Output the [X, Y] coordinate of the center of the cell containing the given text.  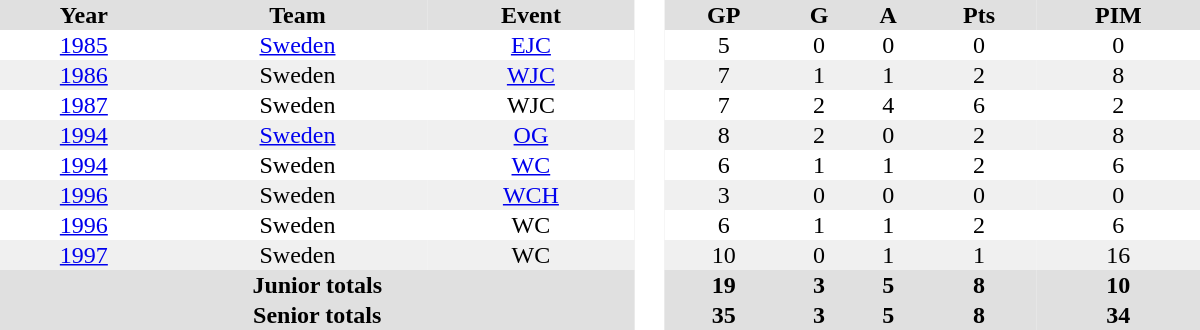
Junior totals [317, 285]
Senior totals [317, 315]
34 [1118, 315]
1997 [84, 255]
G [818, 15]
16 [1118, 255]
Event [530, 15]
19 [724, 285]
1986 [84, 75]
1987 [84, 105]
GP [724, 15]
OG [530, 135]
EJC [530, 45]
35 [724, 315]
1985 [84, 45]
WCH [530, 195]
Pts [980, 15]
4 [888, 105]
A [888, 15]
Year [84, 15]
Team [298, 15]
PIM [1118, 15]
